Pinpoint the cell where the given text exists, returning its (x, y) midpoint coordinate. 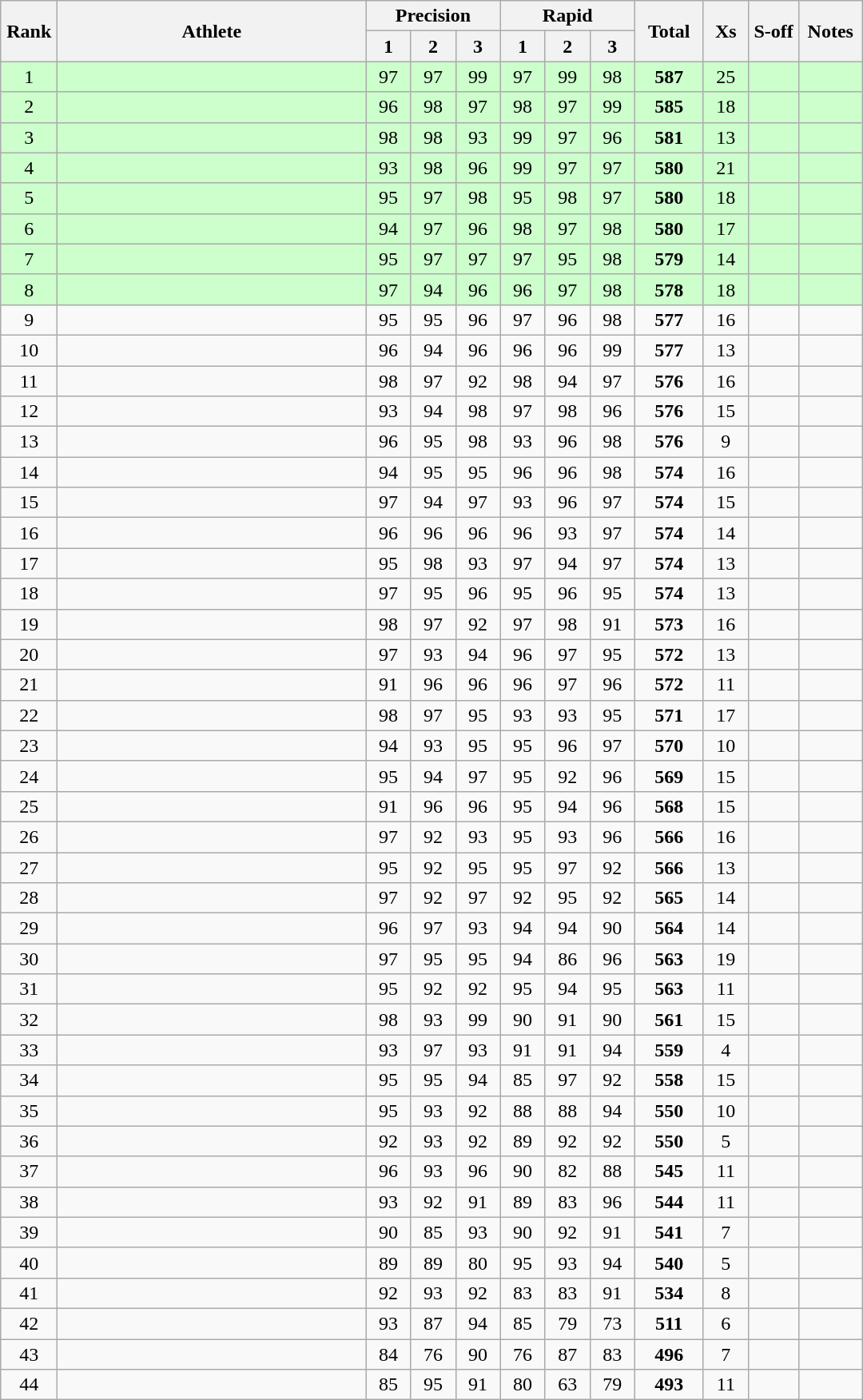
73 (612, 1323)
585 (669, 107)
32 (29, 1020)
540 (669, 1263)
561 (669, 1020)
545 (669, 1171)
39 (29, 1232)
24 (29, 776)
581 (669, 137)
Rank (29, 31)
573 (669, 624)
496 (669, 1354)
541 (669, 1232)
41 (29, 1293)
38 (29, 1202)
493 (669, 1385)
42 (29, 1323)
Total (669, 31)
82 (567, 1171)
S-off (774, 31)
22 (29, 715)
43 (29, 1354)
534 (669, 1293)
30 (29, 959)
31 (29, 989)
587 (669, 77)
63 (567, 1385)
569 (669, 776)
Xs (726, 31)
28 (29, 898)
29 (29, 929)
35 (29, 1111)
Precision (433, 16)
84 (388, 1354)
544 (669, 1202)
558 (669, 1080)
86 (567, 959)
565 (669, 898)
34 (29, 1080)
578 (669, 289)
26 (29, 837)
564 (669, 929)
570 (669, 746)
Rapid (567, 16)
12 (29, 412)
40 (29, 1263)
Notes (831, 31)
559 (669, 1050)
36 (29, 1141)
33 (29, 1050)
23 (29, 746)
20 (29, 654)
511 (669, 1323)
27 (29, 867)
37 (29, 1171)
44 (29, 1385)
Athlete (212, 31)
571 (669, 715)
568 (669, 806)
579 (669, 259)
